Locate the cell with the specified text and output its (X, Y) center coordinate. 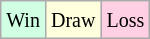
Loss (126, 20)
Win (24, 20)
Draw (72, 20)
